Search for the cell housing the specified text and yield its [X, Y] center coordinate. 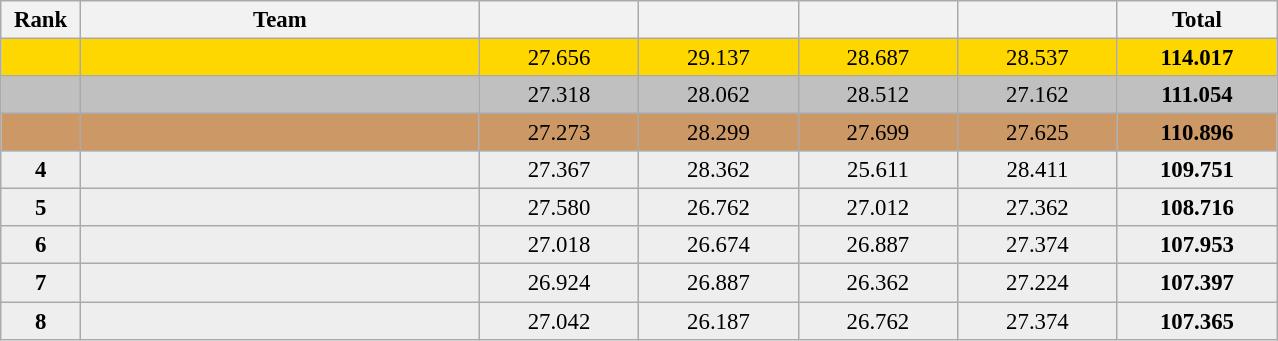
7 [41, 283]
29.137 [718, 58]
27.224 [1038, 283]
109.751 [1197, 170]
107.365 [1197, 321]
27.018 [558, 245]
5 [41, 208]
26.924 [558, 283]
28.687 [878, 58]
25.611 [878, 170]
Total [1197, 20]
27.367 [558, 170]
28.062 [718, 95]
27.656 [558, 58]
27.699 [878, 133]
110.896 [1197, 133]
26.674 [718, 245]
27.580 [558, 208]
27.042 [558, 321]
Team [280, 20]
6 [41, 245]
27.625 [1038, 133]
28.299 [718, 133]
107.397 [1197, 283]
108.716 [1197, 208]
28.362 [718, 170]
28.537 [1038, 58]
27.012 [878, 208]
28.411 [1038, 170]
111.054 [1197, 95]
27.162 [1038, 95]
27.318 [558, 95]
107.953 [1197, 245]
27.273 [558, 133]
114.017 [1197, 58]
26.187 [718, 321]
27.362 [1038, 208]
4 [41, 170]
28.512 [878, 95]
26.362 [878, 283]
8 [41, 321]
Rank [41, 20]
